Determine the [x, y] coordinate at the center of the cell enclosing the given text.  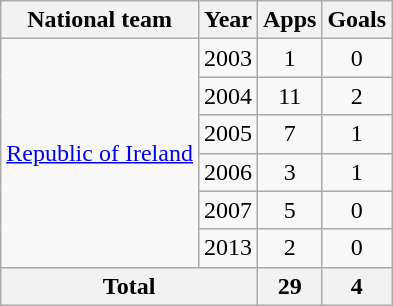
5 [289, 210]
Goals [357, 20]
7 [289, 134]
Apps [289, 20]
2005 [228, 134]
National team [100, 20]
2007 [228, 210]
Year [228, 20]
Republic of Ireland [100, 153]
11 [289, 96]
3 [289, 172]
2003 [228, 58]
2013 [228, 248]
29 [289, 286]
Total [130, 286]
4 [357, 286]
2004 [228, 96]
2006 [228, 172]
